Provide the (x, y) coordinate of the cell's center where the given text is located.  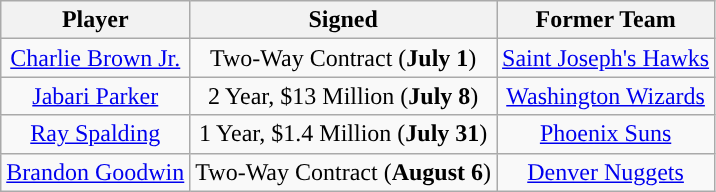
Washington Wizards (606, 96)
Former Team (606, 20)
Two-Way Contract (August 6) (344, 172)
Denver Nuggets (606, 172)
Ray Spalding (96, 134)
Saint Joseph's Hawks (606, 58)
Player (96, 20)
Charlie Brown Jr. (96, 58)
Jabari Parker (96, 96)
1 Year, $1.4 Million (July 31) (344, 134)
Brandon Goodwin (96, 172)
Phoenix Suns (606, 134)
Two-Way Contract (July 1) (344, 58)
Signed (344, 20)
2 Year, $13 Million (July 8) (344, 96)
